Pinpoint the cell where the given text exists, returning its (X, Y) midpoint coordinate. 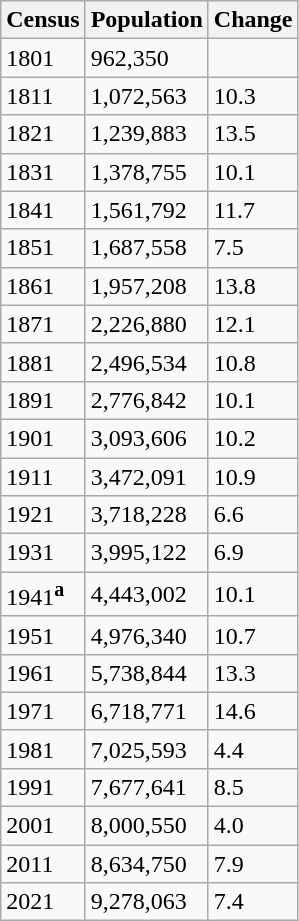
1,687,558 (146, 248)
1821 (43, 134)
7,677,641 (146, 787)
1831 (43, 172)
Population (146, 20)
962,350 (146, 58)
1991 (43, 787)
1871 (43, 324)
2,496,534 (146, 362)
1981 (43, 749)
13.8 (253, 286)
10.3 (253, 96)
1921 (43, 515)
1891 (43, 400)
8,634,750 (146, 864)
9,278,063 (146, 902)
2,776,842 (146, 400)
1801 (43, 58)
13.3 (253, 673)
13.5 (253, 134)
6.9 (253, 553)
2,226,880 (146, 324)
10.9 (253, 477)
7.4 (253, 902)
Census (43, 20)
12.1 (253, 324)
2021 (43, 902)
1961 (43, 673)
3,718,228 (146, 515)
1901 (43, 438)
1941a (43, 594)
7.5 (253, 248)
1931 (43, 553)
1811 (43, 96)
5,738,844 (146, 673)
4,976,340 (146, 635)
1881 (43, 362)
2011 (43, 864)
1951 (43, 635)
1911 (43, 477)
6,718,771 (146, 711)
3,995,122 (146, 553)
14.6 (253, 711)
3,093,606 (146, 438)
11.7 (253, 210)
6.6 (253, 515)
4,443,002 (146, 594)
10.7 (253, 635)
1,378,755 (146, 172)
4.4 (253, 749)
4.0 (253, 826)
1,239,883 (146, 134)
1971 (43, 711)
8.5 (253, 787)
7.9 (253, 864)
1861 (43, 286)
1841 (43, 210)
1,957,208 (146, 286)
1,561,792 (146, 210)
8,000,550 (146, 826)
1851 (43, 248)
3,472,091 (146, 477)
7,025,593 (146, 749)
2001 (43, 826)
10.2 (253, 438)
1,072,563 (146, 96)
10.8 (253, 362)
Change (253, 20)
